Detect which cell encompasses the target text, then output its [x, y] center coordinate. 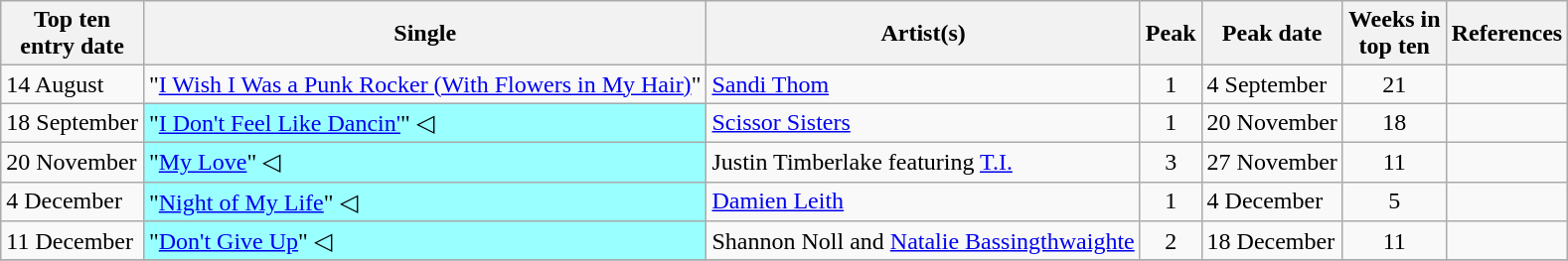
Scissor Sisters [923, 123]
5 [1394, 201]
18 [1394, 123]
"Night of My Life" ◁ [425, 201]
4 September [1272, 84]
11 December [73, 241]
Weeks intop ten [1394, 34]
Peak date [1272, 34]
18 September [73, 123]
Sandi Thom [923, 84]
18 December [1272, 241]
Peak [1171, 34]
3 [1171, 162]
14 August [73, 84]
21 [1394, 84]
27 November [1272, 162]
Top tenentry date [73, 34]
Single [425, 34]
"My Love" ◁ [425, 162]
Damien Leith [923, 201]
2 [1171, 241]
"I Wish I Was a Punk Rocker (With Flowers in My Hair)" [425, 84]
Artist(s) [923, 34]
"I Don't Feel Like Dancin'" ◁ [425, 123]
Shannon Noll and Natalie Bassingthwaighte [923, 241]
"Don't Give Up" ◁ [425, 241]
References [1506, 34]
Justin Timberlake featuring T.I. [923, 162]
